Return the (x, y) coordinate for the center point of the cell that contains the specified text.  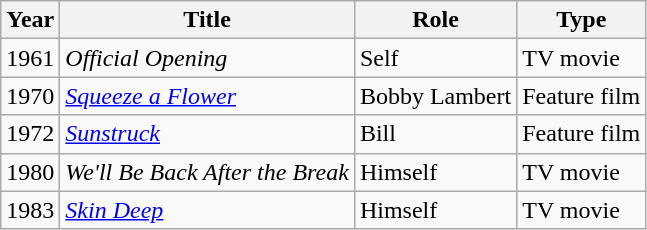
1970 (30, 96)
Bill (435, 134)
Official Opening (208, 58)
1983 (30, 210)
Skin Deep (208, 210)
Year (30, 20)
Squeeze a Flower (208, 96)
Bobby Lambert (435, 96)
Self (435, 58)
Role (435, 20)
1980 (30, 172)
1961 (30, 58)
We'll Be Back After the Break (208, 172)
1972 (30, 134)
Title (208, 20)
Sunstruck (208, 134)
Type (582, 20)
